Determine the [x, y] coordinate at the center of the cell enclosing the given text.  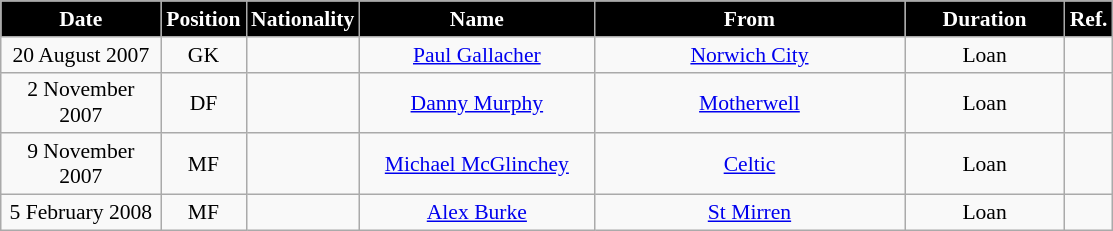
DF [204, 102]
9 November 2007 [81, 164]
GK [204, 55]
St Mirren [749, 213]
Michael McGlinchey [476, 164]
Position [204, 19]
Nationality [302, 19]
Danny Murphy [476, 102]
Ref. [1089, 19]
Date [81, 19]
Celtic [749, 164]
Norwich City [749, 55]
Duration [985, 19]
Name [476, 19]
20 August 2007 [81, 55]
2 November 2007 [81, 102]
5 February 2008 [81, 213]
Alex Burke [476, 213]
Paul Gallacher [476, 55]
Motherwell [749, 102]
From [749, 19]
